Find where the given text appears and provide that cell's center as (x, y) coordinate. 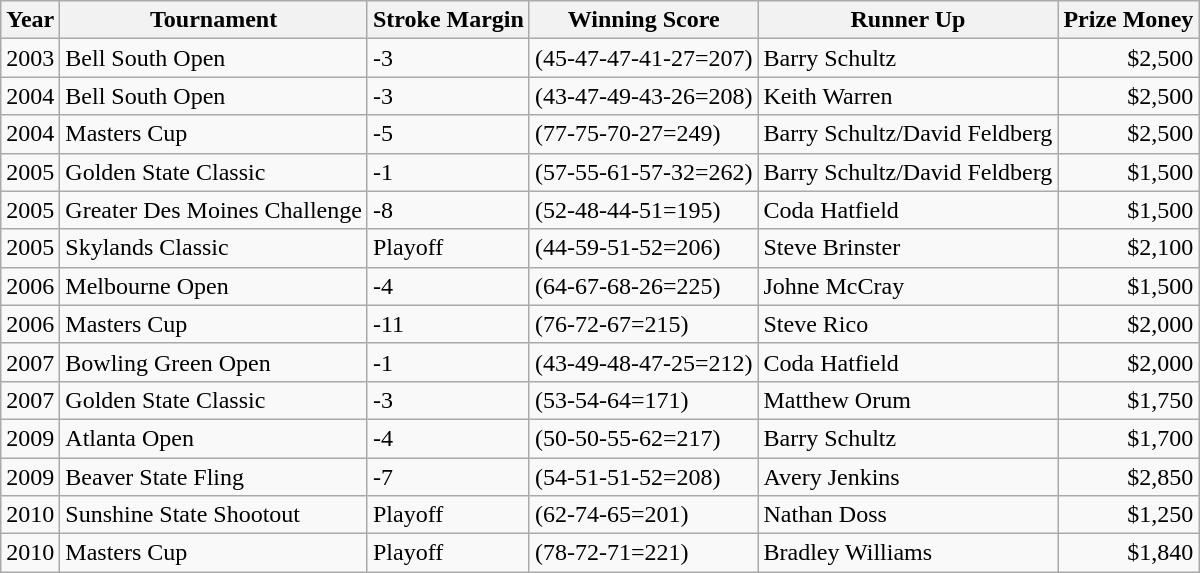
Winning Score (644, 20)
Runner Up (908, 20)
Bradley Williams (908, 553)
-11 (448, 324)
Johne McCray (908, 286)
Steve Brinster (908, 248)
$2,850 (1128, 477)
Stroke Margin (448, 20)
Skylands Classic (214, 248)
Avery Jenkins (908, 477)
Melbourne Open (214, 286)
$1,700 (1128, 438)
$1,840 (1128, 553)
(45-47-47-41-27=207) (644, 58)
(43-47-49-43-26=208) (644, 96)
$1,750 (1128, 400)
(50-50-55-62=217) (644, 438)
(54-51-51-52=208) (644, 477)
Bowling Green Open (214, 362)
Tournament (214, 20)
$1,250 (1128, 515)
(53-54-64=171) (644, 400)
(52-48-44-51=195) (644, 210)
-5 (448, 134)
(57-55-61-57-32=262) (644, 172)
(77-75-70-27=249) (644, 134)
(62-74-65=201) (644, 515)
-8 (448, 210)
Keith Warren (908, 96)
(78-72-71=221) (644, 553)
-7 (448, 477)
Year (30, 20)
Nathan Doss (908, 515)
Atlanta Open (214, 438)
(44-59-51-52=206) (644, 248)
2003 (30, 58)
Greater Des Moines Challenge (214, 210)
(43-49-48-47-25=212) (644, 362)
(76-72-67=215) (644, 324)
Matthew Orum (908, 400)
(64-67-68-26=225) (644, 286)
$2,100 (1128, 248)
Sunshine State Shootout (214, 515)
Prize Money (1128, 20)
Beaver State Fling (214, 477)
Steve Rico (908, 324)
